Search for the cell housing the specified text and yield its [X, Y] center coordinate. 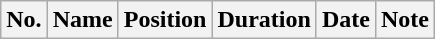
Position [165, 20]
Duration [264, 20]
Date [346, 20]
No. [24, 20]
Name [82, 20]
Note [404, 20]
